Scan for the cell matching the given text and deliver its [x, y] coordinate at center. 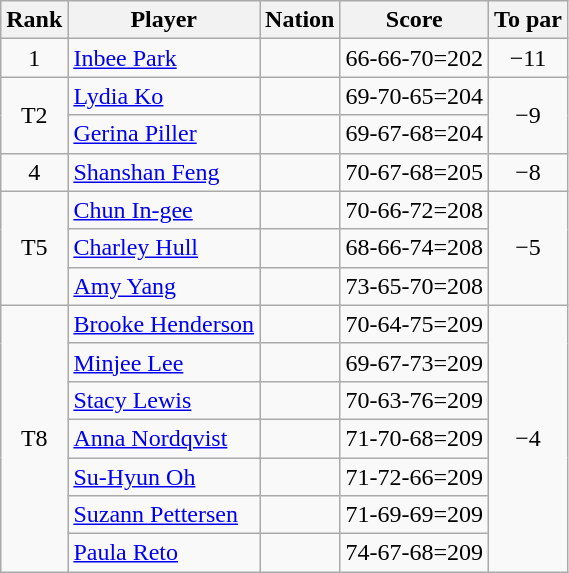
73-65-70=208 [414, 286]
Shanshan Feng [164, 172]
Brooke Henderson [164, 324]
Nation [300, 20]
71-70-68=209 [414, 438]
Amy Yang [164, 286]
−4 [528, 438]
T2 [34, 115]
To par [528, 20]
Gerina Piller [164, 134]
71-69-69=209 [414, 515]
66-66-70=202 [414, 58]
Chun In-gee [164, 210]
−8 [528, 172]
70-67-68=205 [414, 172]
70-63-76=209 [414, 400]
Su-Hyun Oh [164, 477]
69-67-68=204 [414, 134]
T5 [34, 248]
74-67-68=209 [414, 553]
Minjee Lee [164, 362]
69-70-65=204 [414, 96]
Score [414, 20]
71-72-66=209 [414, 477]
1 [34, 58]
−5 [528, 248]
70-64-75=209 [414, 324]
Rank [34, 20]
68-66-74=208 [414, 248]
4 [34, 172]
Stacy Lewis [164, 400]
Anna Nordqvist [164, 438]
Suzann Pettersen [164, 515]
Player [164, 20]
−9 [528, 115]
Lydia Ko [164, 96]
Inbee Park [164, 58]
Charley Hull [164, 248]
Paula Reto [164, 553]
T8 [34, 438]
70-66-72=208 [414, 210]
69-67-73=209 [414, 362]
−11 [528, 58]
